Pinpoint the cell where the given text exists, returning its (x, y) midpoint coordinate. 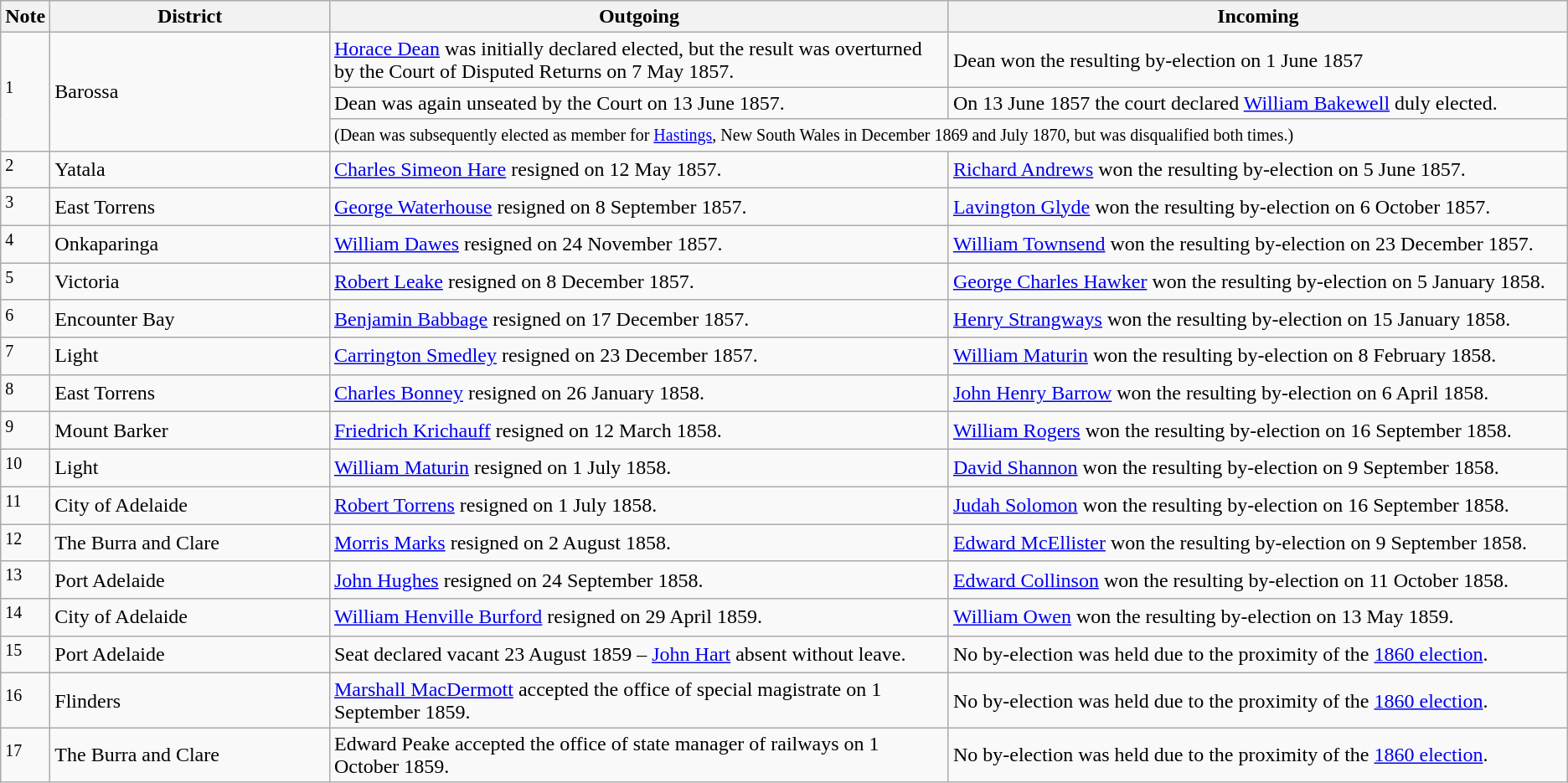
George Charles Hawker won the resulting by-election on 5 January 1858. (1258, 281)
Edward Peake accepted the office of state manager of railways on 1 October 1859. (638, 755)
Outgoing (638, 17)
Onkaparinga (190, 245)
6 (25, 318)
Edward Collinson won the resulting by-election on 11 October 1858. (1258, 580)
11 (25, 506)
10 (25, 467)
William Henville Burford resigned on 29 April 1859. (638, 618)
George Waterhouse resigned on 8 September 1857. (638, 208)
7 (25, 357)
Carrington Smedley resigned on 23 December 1857. (638, 357)
Friedrich Krichauff resigned on 12 March 1858. (638, 430)
Seat declared vacant 23 August 1859 – John Hart absent without leave. (638, 655)
Benjamin Babbage resigned on 17 December 1857. (638, 318)
David Shannon won the resulting by-election on 9 September 1858. (1258, 467)
14 (25, 618)
15 (25, 655)
Marshall MacDermott accepted the office of special magistrate on 1 September 1859. (638, 700)
16 (25, 700)
Mount Barker (190, 430)
William Maturin resigned on 1 July 1858. (638, 467)
(Dean was subsequently elected as member for Hastings, New South Wales in December 1869 and July 1870, but was disqualified both times.) (948, 135)
Charles Bonney resigned on 26 January 1858. (638, 394)
Incoming (1258, 17)
Robert Leake resigned on 8 December 1857. (638, 281)
5 (25, 281)
Edward McEllister won the resulting by-election on 9 September 1858. (1258, 543)
William Townsend won the resulting by-election on 23 December 1857. (1258, 245)
9 (25, 430)
Flinders (190, 700)
Robert Torrens resigned on 1 July 1858. (638, 506)
Dean won the resulting by-election on 1 June 1857 (1258, 60)
Morris Marks resigned on 2 August 1858. (638, 543)
Victoria (190, 281)
Barossa (190, 92)
17 (25, 755)
Charles Simeon Hare resigned on 12 May 1857. (638, 169)
Henry Strangways won the resulting by-election on 15 January 1858. (1258, 318)
8 (25, 394)
12 (25, 543)
William Maturin won the resulting by-election on 8 February 1858. (1258, 357)
William Rogers won the resulting by-election on 16 September 1858. (1258, 430)
Horace Dean was initially declared elected, but the result was overturned by the Court of Disputed Returns on 7 May 1857. (638, 60)
Encounter Bay (190, 318)
William Owen won the resulting by-election on 13 May 1859. (1258, 618)
Judah Solomon won the resulting by-election on 16 September 1858. (1258, 506)
Dean was again unseated by the Court on 13 June 1857. (638, 103)
Richard Andrews won the resulting by-election on 5 June 1857. (1258, 169)
1 (25, 92)
13 (25, 580)
4 (25, 245)
Lavington Glyde won the resulting by-election on 6 October 1857. (1258, 208)
3 (25, 208)
District (190, 17)
Yatala (190, 169)
Note (25, 17)
2 (25, 169)
John Henry Barrow won the resulting by-election on 6 April 1858. (1258, 394)
On 13 June 1857 the court declared William Bakewell duly elected. (1258, 103)
William Dawes resigned on 24 November 1857. (638, 245)
John Hughes resigned on 24 September 1858. (638, 580)
